Extract the (x, y) coordinate from the center of the cell holding the provided text.  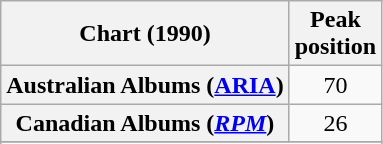
Peakposition (335, 34)
Australian Albums (ARIA) (145, 85)
Canadian Albums (RPM) (145, 123)
26 (335, 123)
Chart (1990) (145, 34)
70 (335, 85)
